Capture the cell that displays the provided text and extract its [X, Y] central coordinate. 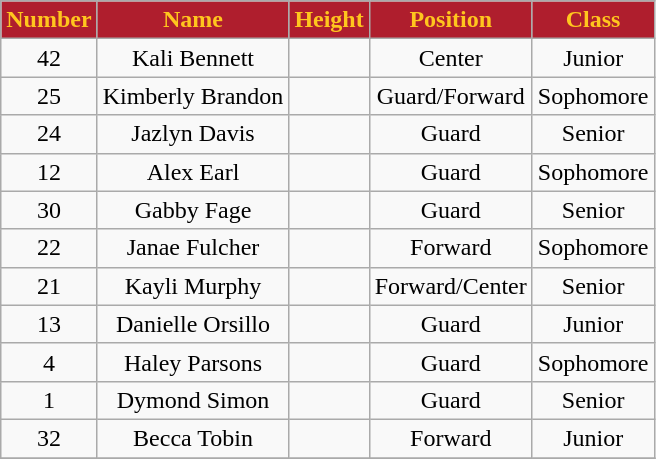
22 [49, 248]
4 [49, 362]
Kali Bennett [193, 58]
Number [49, 20]
Haley Parsons [193, 362]
Height [329, 20]
21 [49, 286]
30 [49, 210]
Dymond Simon [193, 400]
Center [450, 58]
Danielle Orsillo [193, 324]
Becca Tobin [193, 438]
42 [49, 58]
Kimberly Brandon [193, 96]
1 [49, 400]
12 [49, 172]
Jazlyn Davis [193, 134]
Forward/Center [450, 286]
Gabby Fage [193, 210]
Position [450, 20]
Guard/Forward [450, 96]
Name [193, 20]
Janae Fulcher [193, 248]
13 [49, 324]
Class [593, 20]
Kayli Murphy [193, 286]
32 [49, 438]
25 [49, 96]
Alex Earl [193, 172]
24 [49, 134]
